Return (X, Y) of the center of cell containing provided text 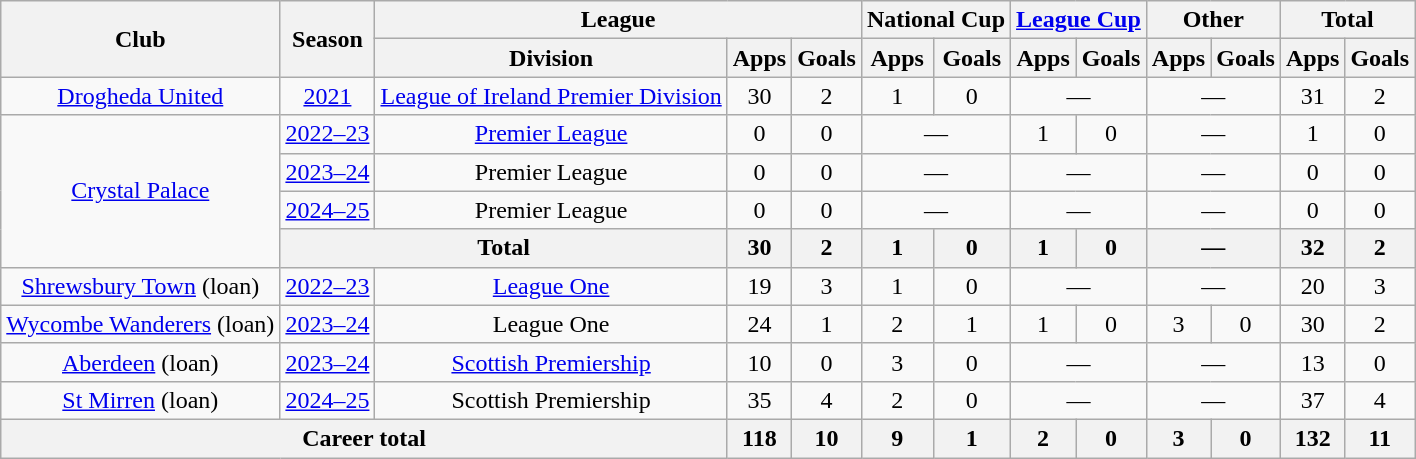
13 (1312, 362)
20 (1312, 286)
19 (759, 286)
32 (1312, 248)
Aberdeen (loan) (140, 362)
Other (1213, 20)
11 (1380, 438)
Shrewsbury Town (loan) (140, 286)
24 (759, 324)
118 (759, 438)
Crystal Palace (140, 191)
Drogheda United (140, 96)
132 (1312, 438)
9 (897, 438)
Division (551, 58)
League of Ireland Premier Division (551, 96)
37 (1312, 400)
National Cup (936, 20)
Club (140, 39)
St Mirren (loan) (140, 400)
31 (1312, 96)
Season (328, 39)
Wycombe Wanderers (loan) (140, 324)
Career total (364, 438)
League Cup (1079, 20)
35 (759, 400)
League (618, 20)
2021 (328, 96)
